Provide the [x, y] coordinate of the cell's center where the given text is located.  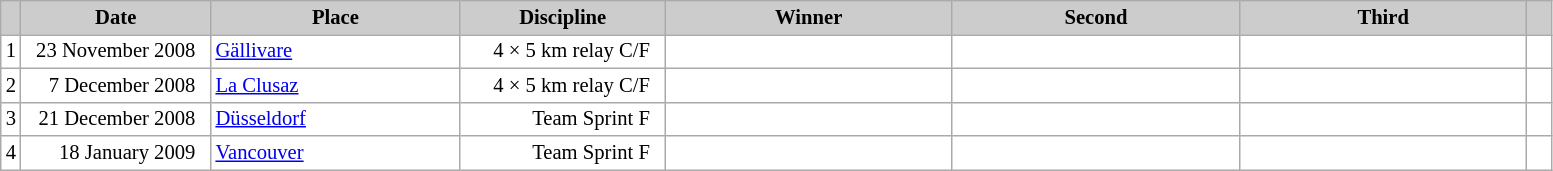
Düsseldorf [336, 119]
18 January 2009 [116, 153]
2 [11, 85]
7 December 2008 [116, 85]
Second [1096, 17]
Discipline [562, 17]
21 December 2008 [116, 119]
Vancouver [336, 153]
4 [11, 153]
1 [11, 51]
3 [11, 119]
Place [336, 17]
Winner [808, 17]
Gällivare [336, 51]
Third [1384, 17]
La Clusaz [336, 85]
Date [116, 17]
23 November 2008 [116, 51]
